Output the (x, y) coordinate of the center of the cell containing the given text.  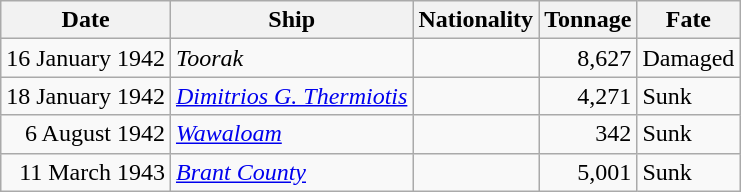
8,627 (588, 58)
18 January 1942 (86, 96)
Dimitrios G. Thermiotis (291, 96)
Date (86, 20)
16 January 1942 (86, 58)
Ship (291, 20)
11 March 1943 (86, 172)
Brant County (291, 172)
Toorak (291, 58)
4,271 (588, 96)
6 August 1942 (86, 134)
Damaged (688, 58)
Nationality (476, 20)
Fate (688, 20)
Wawaloam (291, 134)
Tonnage (588, 20)
342 (588, 134)
5,001 (588, 172)
